Pinpoint the cell where the given text exists, returning its (X, Y) midpoint coordinate. 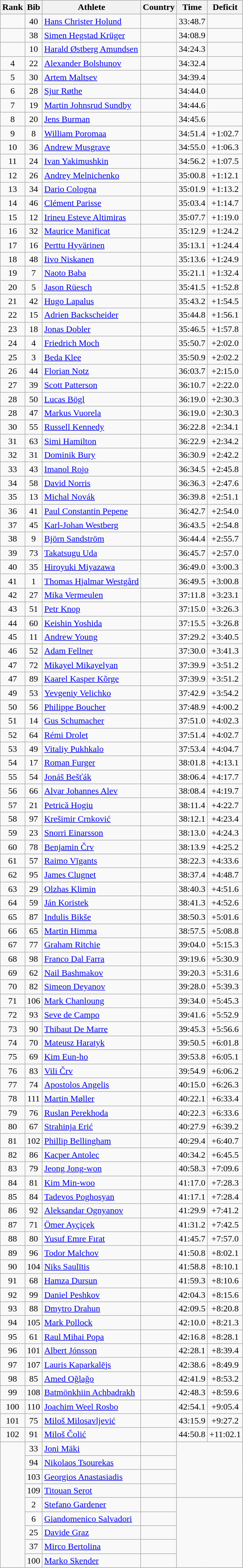
Deficit (225, 7)
+8:02.1 (225, 1253)
Krešimir Crnković (92, 819)
Adam Fellner (92, 651)
Jonáš Bešťák (92, 777)
Albert Jónsson (92, 1351)
+2:34.2 (225, 441)
+5:15.3 (225, 945)
+4:48.7 (225, 875)
+4:04.7 (225, 749)
Nikolaos Tsourekas (92, 1462)
37:51.0 (192, 721)
Thibaut De Marre (92, 1029)
Maurice Manificat (92, 231)
Titouan Serot (92, 1490)
42:38.6 (192, 1365)
39:28.0 (192, 987)
38:40.3 (192, 889)
40:27.9 (192, 1127)
Mark Pollock (92, 1323)
Amed Oğlağo (92, 1379)
Aleksandar Ognyanov (92, 1211)
35:50.7 (192, 343)
Nail Bashmakov (92, 973)
37:11.8 (192, 595)
+8:59.6 (225, 1393)
Stefano Gardener (92, 1504)
Raimo Vīgants (92, 861)
39:04.0 (192, 945)
Paul Constantin Pepene (92, 511)
+5:30.9 (225, 959)
41:59.3 (192, 1281)
Mateusz Haratyk (92, 1043)
Hamza Dursun (92, 1281)
+8:21.3 (225, 1323)
Martin Møller (92, 1099)
35:21.1 (192, 273)
+2:54.0 (225, 511)
Kim Eun-ho (92, 1057)
2 (34, 1504)
Rémi Drolet (92, 735)
39:45.3 (192, 1029)
43:15.9 (192, 1421)
Joachim Weel Rosbo (92, 1407)
Kim Min-woo (92, 1183)
36:49.0 (192, 567)
+2:51.1 (225, 497)
+1:06.3 (225, 147)
35:03.4 (192, 203)
Batmönkhiin Achbadrakh (92, 1393)
Andrew Young (92, 637)
39:53.8 (192, 1057)
40:15.0 (192, 1085)
+7:09.6 (225, 1169)
+5:56.6 (225, 1029)
+2:57.0 (225, 553)
42:16.8 (192, 1337)
+1:52.8 (225, 287)
Hugo Lapalus (92, 301)
34:24.3 (192, 49)
107 (34, 1365)
Lauris Kaparkalējs (92, 1365)
36:36.3 (192, 483)
39:20.3 (192, 973)
106 (34, 1001)
34:56.2 (192, 161)
Miloš Milosavljević (92, 1421)
James Clugnet (92, 875)
33:48.7 (192, 21)
36:39.8 (192, 497)
Giandomenico Salvadori (92, 1519)
+3:41.3 (225, 651)
Roman Furger (92, 763)
1 (34, 581)
Todor Malchov (92, 1253)
+2:22.0 (225, 385)
37:29.2 (192, 637)
34:51.4 (192, 133)
+4:33.6 (225, 861)
Beda Klee (92, 357)
42:54.1 (192, 1407)
34:39.4 (192, 77)
+7:28.3 (225, 1183)
+7:28.4 (225, 1197)
+2:02.0 (225, 343)
48 (34, 259)
Harald Østberg Amundsen (92, 49)
Mikayel Mikayelyan (92, 665)
Ömer Ayçiçek (92, 1225)
Dmytro Drahun (92, 1309)
34:08.9 (192, 35)
35:44.8 (192, 315)
+6:26.3 (225, 1085)
+4:24.3 (225, 833)
38:11.4 (192, 805)
+2:54.8 (225, 525)
+6:06.2 (225, 1071)
+1:19.0 (225, 217)
Franco Dal Farra (92, 959)
+5:01.6 (225, 917)
Yevgeniy Velichko (92, 693)
Martin Himma (92, 931)
+4:23.4 (225, 819)
+1:12.1 (225, 175)
Clément Parisse (92, 203)
108 (34, 1393)
Dominik Bury (92, 455)
+9:05.4 (225, 1407)
38:01.8 (192, 763)
34:44.6 (192, 105)
William Poromaa (92, 133)
36:10.7 (192, 385)
38:12.1 (192, 819)
Marko Skender (92, 1561)
Scott Patterson (92, 385)
35:13.6 (192, 259)
Jeong Jong-won (92, 1169)
Ivan Yakimushkin (92, 161)
Jonas Dobler (92, 329)
42:48.3 (192, 1393)
+7:57.0 (225, 1239)
+1:57.8 (225, 329)
+2:15.0 (225, 371)
+5:31.6 (225, 973)
Simi Hamilton (92, 441)
34:32.4 (192, 63)
40:22.1 (192, 1099)
Kacper Antolec (92, 1155)
Apostolos Angelis (92, 1085)
Country (159, 7)
36:43.5 (192, 525)
+1:13.2 (225, 189)
+4:19.7 (225, 791)
Kaarel Kasper Kõrge (92, 679)
+1:24.9 (225, 259)
Keishin Yoshida (92, 623)
Simen Hegstad Krüger (92, 35)
37:48.9 (192, 707)
Bib (34, 7)
105 (34, 1323)
Petr Knop (92, 609)
Seve de Campo (92, 1015)
+5:08.8 (225, 931)
Friedrich Moch (92, 343)
+6:39.2 (225, 1127)
Artem Maltsev (92, 77)
35:43.2 (192, 301)
+2:02.2 (225, 357)
Olzhas Klimin (92, 889)
Russell Kennedy (92, 427)
103 (34, 1476)
35:07.7 (192, 217)
+5:39.3 (225, 987)
+3:54.2 (225, 693)
+4:00.2 (225, 707)
41:50.8 (192, 1253)
Mika Vermeulen (92, 595)
+6:05.1 (225, 1057)
Karl-Johan Westberg (92, 525)
Time (192, 7)
Iivo Niskanen (92, 259)
35:12.9 (192, 231)
41:17.1 (192, 1197)
Sjur Røthe (92, 91)
38:50.3 (192, 917)
111 (34, 1099)
Niks Saulītis (92, 1267)
Dario Cologna (92, 189)
+6:33.4 (225, 1099)
35:50.9 (192, 357)
41:58.8 (192, 1267)
40:58.3 (192, 1169)
+3:26.8 (225, 623)
38:57.5 (192, 931)
+1:24.2 (225, 231)
+2:42.2 (225, 455)
42:10.0 (192, 1323)
+3:26.3 (225, 609)
+9:27.2 (225, 1421)
42:04.3 (192, 1294)
Naoto Baba (92, 273)
Ján Koristek (92, 903)
34:44.0 (192, 91)
Indulis Bikše (92, 917)
+5:45.3 (225, 1001)
+5:52.9 (225, 1015)
38:13.9 (192, 847)
Yusuf Emre Fırat (92, 1239)
39:19.6 (192, 959)
Björn Sandström (92, 539)
Thomas Hjalmar Westgård (92, 581)
+1:14.7 (225, 203)
35:00.8 (192, 175)
Joni Mäki (92, 1449)
+1:07.5 (225, 161)
Andrey Melnichenko (92, 175)
40:22.3 (192, 1113)
41:31.2 (192, 1225)
37:53.4 (192, 749)
109 (34, 1490)
+4:51.6 (225, 889)
36:03.7 (192, 371)
Athlete (92, 7)
Ruslan Perekhoda (92, 1113)
34:55.0 (192, 147)
110 (34, 1407)
+8:10.1 (225, 1267)
44:50.8 (192, 1435)
+2:47.6 (225, 483)
+8:39.4 (225, 1351)
37:15.0 (192, 609)
Miloš Čolić (92, 1435)
36:45.7 (192, 553)
Jason Rüesch (92, 287)
Markus Vuorela (92, 413)
+8:10.6 (225, 1281)
Jens Burman (92, 119)
37:42.9 (192, 693)
42:28.1 (192, 1351)
36:42.7 (192, 511)
+4:02.7 (225, 735)
+3:00.8 (225, 581)
38:08.4 (192, 791)
36:34.5 (192, 469)
39:34.0 (192, 1001)
+2:45.8 (225, 469)
Strahinja Erić (92, 1127)
Perttu Hyvärinen (92, 245)
Snorri Einarsson (92, 833)
35:46.5 (192, 329)
+3:23.1 (225, 595)
39:50.5 (192, 1043)
Vitaliy Pukhkalo (92, 749)
+4:52.6 (225, 903)
Irineu Esteve Altimiras (92, 217)
36:49.5 (192, 581)
+6:01.8 (225, 1043)
Hans Christer Holund (92, 21)
+7:41.2 (225, 1211)
Rank (12, 7)
Takatsugu Uda (92, 553)
+6:40.7 (225, 1141)
34:45.6 (192, 119)
40:34.2 (192, 1155)
40:29.4 (192, 1141)
+7:42.5 (225, 1225)
+4:13.1 (225, 763)
Georgios Anastasiadis (92, 1476)
36:44.4 (192, 539)
38:22.3 (192, 861)
+3:00.3 (225, 567)
Mirco Bertolina (92, 1547)
+6:45.5 (225, 1155)
39:54.9 (192, 1071)
41:17.0 (192, 1183)
+1:56.1 (225, 315)
Davide Graz (92, 1533)
36:30.9 (192, 455)
35:01.9 (192, 189)
+1:32.4 (225, 273)
Raul Mihai Popa (92, 1337)
41:29.9 (192, 1211)
Tadevos Poghosyan (92, 1197)
104 (34, 1267)
Michal Novák (92, 497)
Florian Notz (92, 371)
3 (34, 357)
+8:53.2 (225, 1379)
+2:34.1 (225, 427)
+11:02.1 (225, 1435)
42:09.5 (192, 1309)
38:37.4 (192, 875)
+8:20.8 (225, 1309)
Alexander Bolshunov (92, 63)
Alvar Johannes Alev (92, 791)
Phillip Bellingham (92, 1141)
Andrew Musgrave (92, 147)
Hiroyuki Miyazawa (92, 567)
Daniel Peshkov (92, 1294)
Adrien Backscheider (92, 315)
+6:33.6 (225, 1113)
Imanol Rojo (92, 469)
+4:22.7 (225, 805)
Benjamin Črv (92, 847)
38:06.4 (192, 777)
Gus Schumacher (92, 721)
38:41.3 (192, 903)
+4:25.2 (225, 847)
35:41.5 (192, 287)
42:41.9 (192, 1379)
+4:17.7 (225, 777)
+8:15.6 (225, 1294)
37:51.4 (192, 735)
Petrică Hogiu (92, 805)
Martin Johnsrud Sundby (92, 105)
35:13.1 (192, 245)
36:22.9 (192, 441)
29 (34, 889)
Philippe Boucher (92, 707)
+3:40.5 (225, 637)
+1:02.7 (225, 133)
+4:02.3 (225, 721)
+2:55.7 (225, 539)
36:22.8 (192, 427)
Graham Ritchie (92, 945)
+8:49.9 (225, 1365)
38:13.0 (192, 833)
37:15.5 (192, 623)
David Norris (92, 483)
+8:28.1 (225, 1337)
Vili Črv (92, 1071)
37:30.0 (192, 651)
Mark Chanloung (92, 1001)
+1:54.5 (225, 301)
Simeon Deyanov (92, 987)
41:45.7 (192, 1239)
Lucas Bögl (92, 399)
39:41.6 (192, 1015)
+1:24.4 (225, 245)
